Find where the given text appears and provide that cell's center as (X, Y) coordinate. 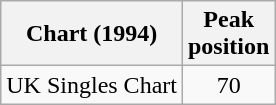
UK Singles Chart (92, 85)
Chart (1994) (92, 34)
70 (228, 85)
Peakposition (228, 34)
